From the cell containing the given text, extract its center point as (x, y) coordinate. 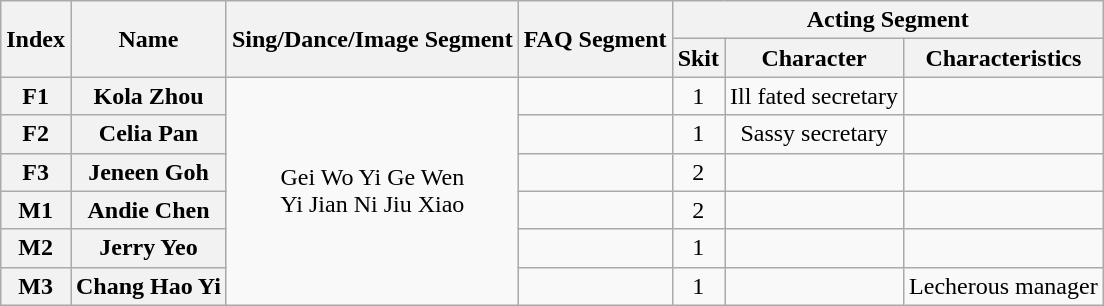
Gei Wo Yi Ge Wen Yi Jian Ni Jiu Xiao (372, 191)
Acting Segment (888, 20)
Kola Zhou (148, 96)
Jerry Yeo (148, 248)
Index (36, 39)
M3 (36, 286)
Chang Hao Yi (148, 286)
Lecherous manager (1004, 286)
M2 (36, 248)
Character (814, 58)
Sassy secretary (814, 134)
FAQ Segment (595, 39)
F1 (36, 96)
Jeneen Goh (148, 172)
Andie Chen (148, 210)
M1 (36, 210)
Ill fated secretary (814, 96)
F2 (36, 134)
F3 (36, 172)
Characteristics (1004, 58)
Sing/Dance/Image Segment (372, 39)
Name (148, 39)
Skit (698, 58)
Celia Pan (148, 134)
